Extract the [X, Y] coordinate from the center of the cell holding the provided text.  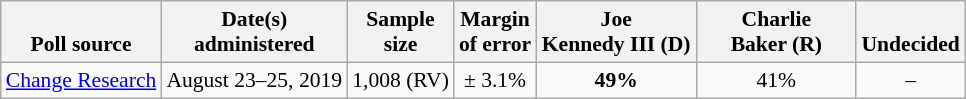
Date(s)administered [254, 32]
CharlieBaker (R) [776, 32]
± 3.1% [495, 80]
– [910, 80]
41% [776, 80]
Change Research [82, 80]
Poll source [82, 32]
Samplesize [400, 32]
1,008 (RV) [400, 80]
August 23–25, 2019 [254, 80]
Undecided [910, 32]
JoeKennedy III (D) [616, 32]
49% [616, 80]
Marginof error [495, 32]
